Identify which cell holds the provided text, then report its (X, Y) central coordinate. 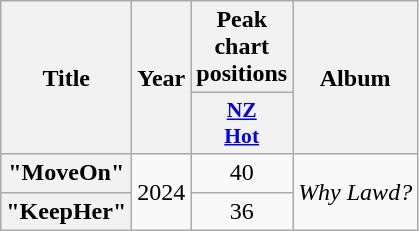
Year (162, 78)
Title (66, 78)
"MoveOn" (66, 173)
36 (242, 211)
40 (242, 173)
2024 (162, 192)
Why Lawd? (356, 192)
"KeepHer" (66, 211)
NZHot (242, 124)
Album (356, 78)
Peak chart positions (242, 47)
